Identify which cell holds the provided text, then report its [x, y] central coordinate. 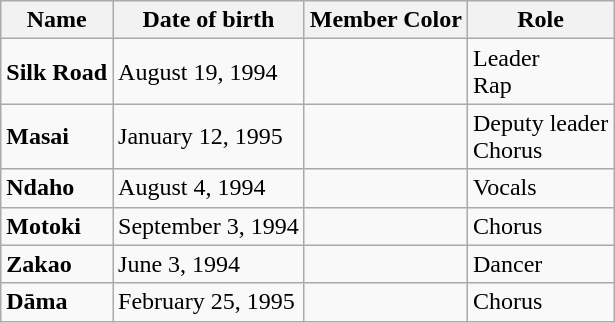
Zakao [57, 264]
August 4, 1994 [209, 188]
Role [540, 20]
September 3, 1994 [209, 226]
January 12, 1995 [209, 136]
Vocals [540, 188]
Date of birth [209, 20]
Ndaho [57, 188]
LeaderRap [540, 72]
August 19, 1994 [209, 72]
Member Color [386, 20]
Name [57, 20]
Silk Road [57, 72]
Motoki [57, 226]
Deputy leaderChorus [540, 136]
February 25, 1995 [209, 302]
Dāma [57, 302]
June 3, 1994 [209, 264]
Masai [57, 136]
Dancer [540, 264]
